Output the (x, y) coordinate of the center of the cell containing the given text.  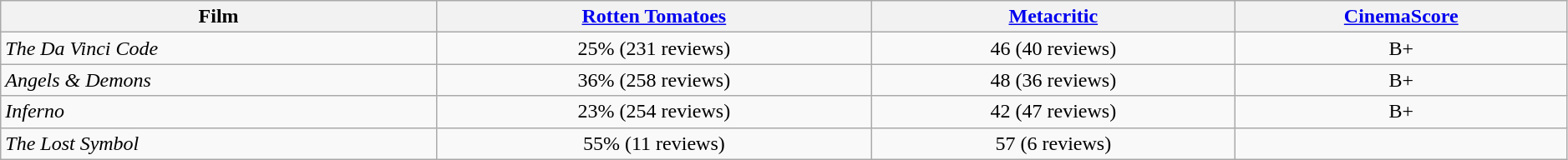
Angels & Demons (219, 80)
46 (40 reviews) (1053, 48)
57 (6 reviews) (1053, 143)
Rotten Tomatoes (653, 17)
42 (47 reviews) (1053, 112)
Film (219, 17)
The Lost Symbol (219, 143)
55% (11 reviews) (653, 143)
The Da Vinci Code (219, 48)
Metacritic (1053, 17)
25% (231 reviews) (653, 48)
23% (254 reviews) (653, 112)
CinemaScore (1401, 17)
48 (36 reviews) (1053, 80)
Inferno (219, 112)
36% (258 reviews) (653, 80)
